Capture the cell that displays the provided text and extract its [x, y] central coordinate. 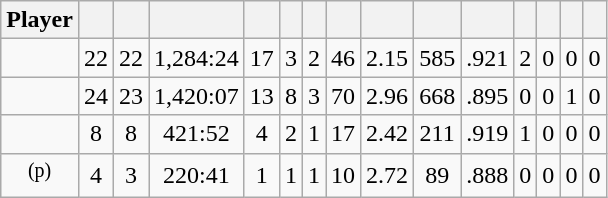
10 [344, 176]
.895 [488, 96]
421:52 [197, 134]
89 [438, 176]
24 [96, 96]
.888 [488, 176]
(p) [40, 176]
Player [40, 20]
23 [132, 96]
2.15 [388, 58]
1,284:24 [197, 58]
585 [438, 58]
2.42 [388, 134]
1,420:07 [197, 96]
.919 [488, 134]
2.96 [388, 96]
46 [344, 58]
211 [438, 134]
70 [344, 96]
13 [262, 96]
.921 [488, 58]
220:41 [197, 176]
668 [438, 96]
2.72 [388, 176]
